Provide the [x, y] coordinate of the cell's center where the given text is located.  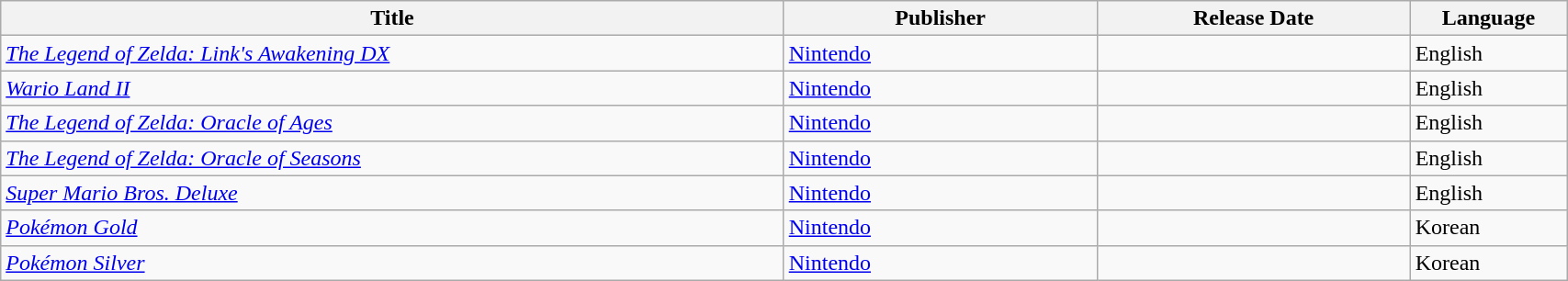
Pokémon Silver [392, 263]
The Legend of Zelda: Link's Awakening DX [392, 53]
Super Mario Bros. Deluxe [392, 193]
Pokémon Gold [392, 228]
Release Date [1253, 18]
Publisher [941, 18]
Title [392, 18]
Wario Land II [392, 88]
Language [1488, 18]
The Legend of Zelda: Oracle of Ages [392, 123]
The Legend of Zelda: Oracle of Seasons [392, 158]
